Extract the (x, y) coordinate from the center of the cell holding the provided text.  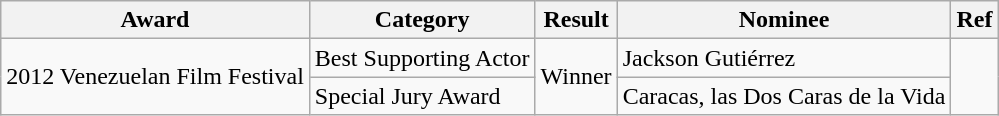
Award (156, 20)
Best Supporting Actor (422, 58)
Result (576, 20)
2012 Venezuelan Film Festival (156, 77)
Special Jury Award (422, 96)
Category (422, 20)
Jackson Gutiérrez (784, 58)
Winner (576, 77)
Ref (974, 20)
Caracas, las Dos Caras de la Vida (784, 96)
Nominee (784, 20)
